Find where the given text appears and provide that cell's center as (X, Y) coordinate. 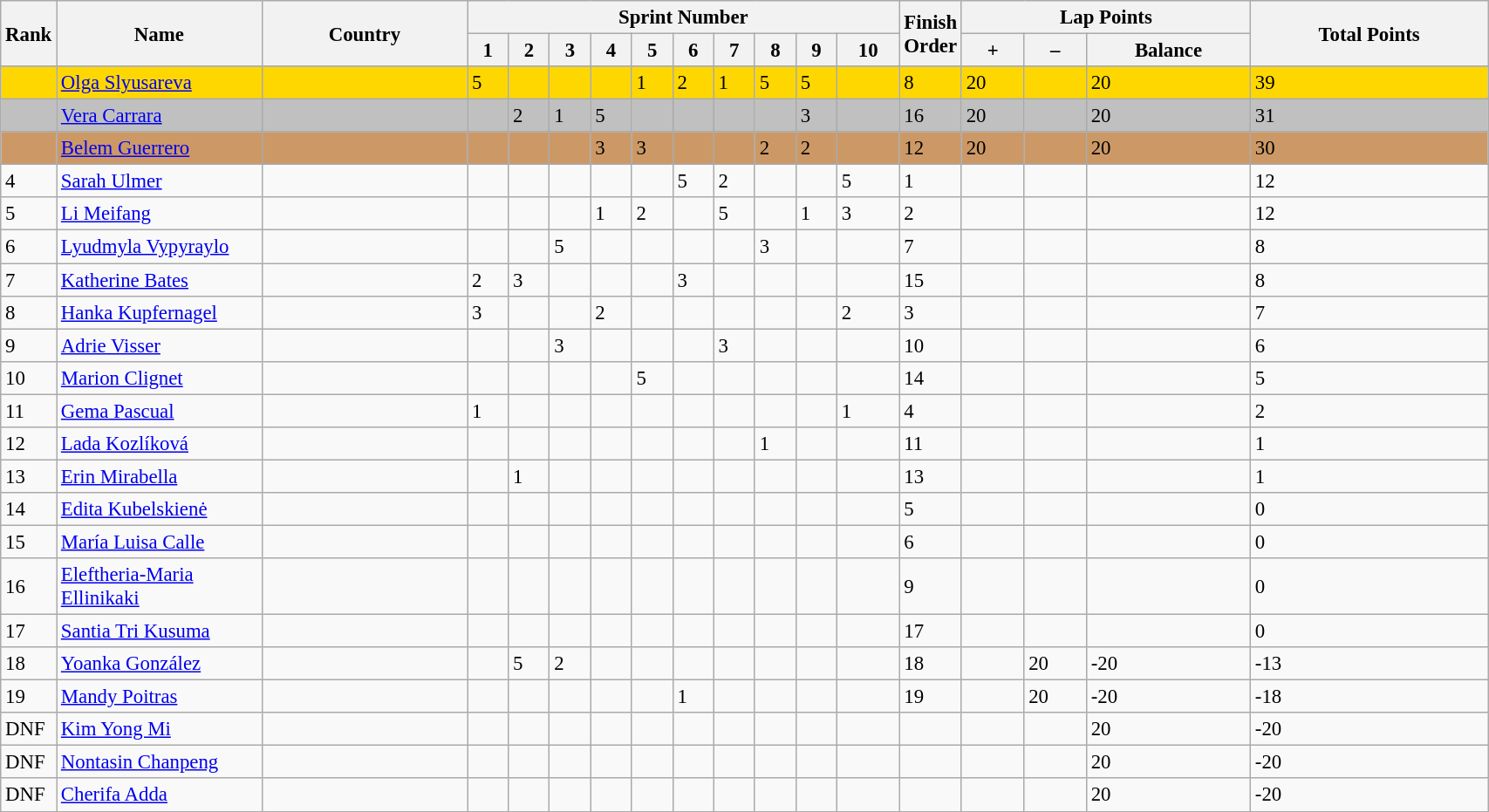
Lap Points (1106, 17)
Country (365, 33)
-13 (1369, 664)
Lada Kozlíková (160, 444)
Sprint Number (684, 17)
– (1055, 51)
Lyudmyla Vypyraylo (160, 247)
Gema Pascual (160, 411)
Marion Clignet (160, 378)
Balance (1168, 51)
Erin Mirabella (160, 476)
Kim Yong Mi (160, 729)
Sarah Ulmer (160, 181)
Hanka Kupfernagel (160, 312)
Finish Order (930, 33)
30 (1369, 148)
Belem Guerrero (160, 148)
-18 (1369, 697)
Cherifa Adda (160, 795)
Mandy Poitras (160, 697)
Katherine Bates (160, 280)
Name (160, 33)
Vera Carrara (160, 116)
+ (993, 51)
Eleftheria-Maria Ellinikaki (160, 586)
Rank (29, 33)
Santia Tri Kusuma (160, 631)
Olga Slyusareva (160, 83)
39 (1369, 83)
Li Meifang (160, 214)
Edita Kubelskienė (160, 509)
Yoanka González (160, 664)
María Luisa Calle (160, 542)
Nontasin Chanpeng (160, 762)
Adrie Visser (160, 345)
Total Points (1369, 33)
31 (1369, 116)
